For the text-containing cell, return its midpoint in [x, y] coordinate format. 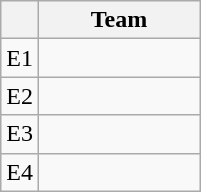
E3 [20, 134]
E2 [20, 96]
Team [118, 20]
E4 [20, 172]
E1 [20, 58]
